Determine the (X, Y) coordinate at the center of the cell enclosing the given text.  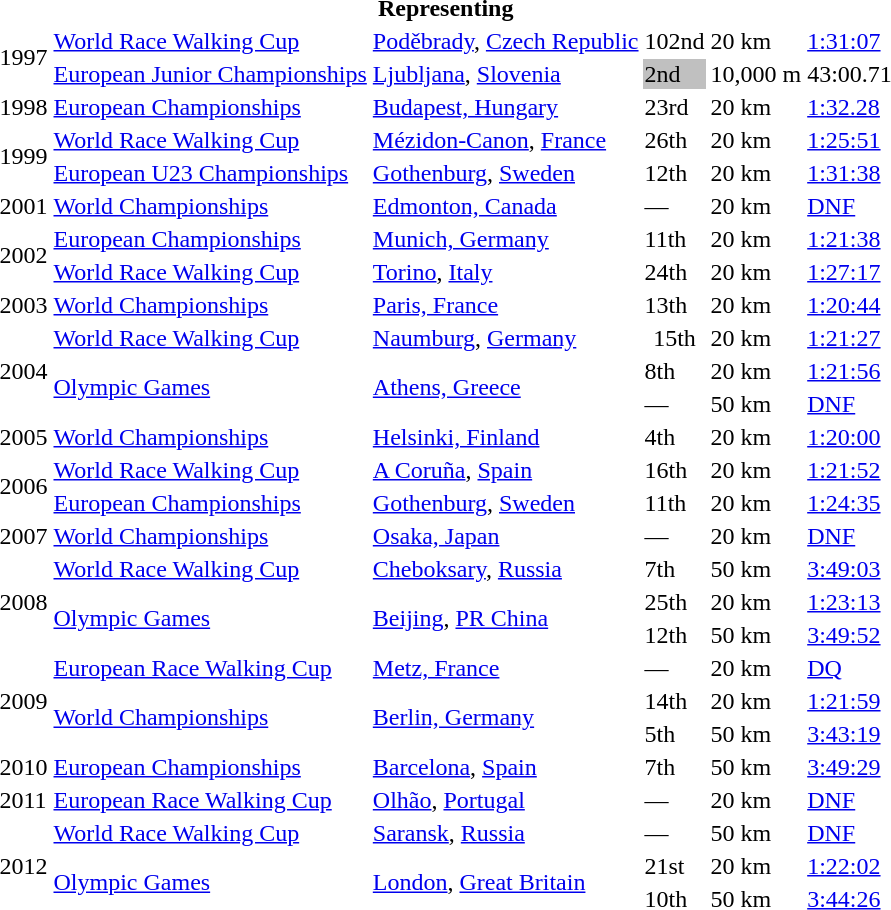
A Coruña, Spain (506, 470)
2nd (674, 74)
Munich, Germany (506, 239)
8th (674, 371)
European Junior Championships (210, 74)
15th (674, 338)
Mézidon-Canon, France (506, 140)
Edmonton, Canada (506, 206)
5th (674, 734)
Barcelona, Spain (506, 767)
13th (674, 305)
102nd (674, 41)
Saransk, Russia (506, 833)
23rd (674, 107)
Ljubljana, Slovenia (506, 74)
25th (674, 602)
Helsinki, Finland (506, 437)
4th (674, 437)
24th (674, 272)
Paris, France (506, 305)
Budapest, Hungary (506, 107)
Poděbrady, Czech Republic (506, 41)
21st (674, 866)
Olhão, Portugal (506, 800)
26th (674, 140)
16th (674, 470)
Beijing, PR China (506, 618)
Torino, Italy (506, 272)
10,000 m (756, 74)
Athens, Greece (506, 388)
European U23 Championships (210, 173)
Cheboksary, Russia (506, 569)
Naumburg, Germany (506, 338)
Metz, France (506, 668)
Osaka, Japan (506, 536)
Berlin, Germany (506, 718)
14th (674, 701)
